Capture the cell that displays the provided text and extract its [X, Y] central coordinate. 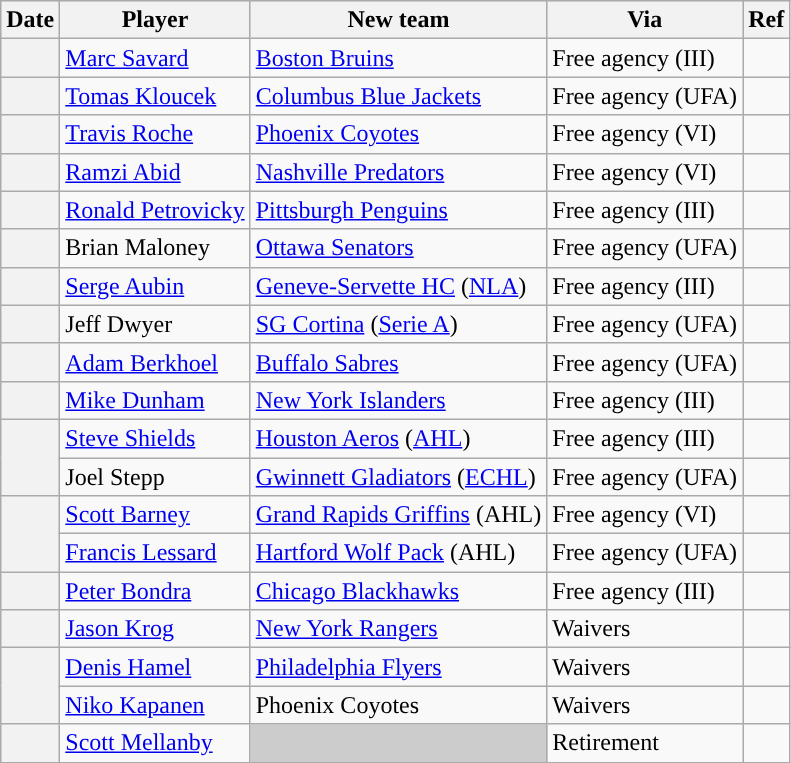
Ref [766, 20]
Travis Roche [155, 134]
Columbus Blue Jackets [398, 96]
Jason Krog [155, 629]
Tomas Kloucek [155, 96]
Marc Savard [155, 58]
Philadelphia Flyers [398, 667]
Boston Bruins [398, 58]
Date [30, 20]
Mike Dunham [155, 400]
Peter Bondra [155, 591]
Geneve-Servette HC (NLA) [398, 286]
New York Islanders [398, 400]
SG Cortina (Serie A) [398, 324]
Scott Mellanby [155, 743]
Adam Berkhoel [155, 362]
Ramzi Abid [155, 172]
Serge Aubin [155, 286]
Via [645, 20]
Gwinnett Gladiators (ECHL) [398, 477]
New York Rangers [398, 629]
Denis Hamel [155, 667]
Pittsburgh Penguins [398, 210]
Scott Barney [155, 515]
Retirement [645, 743]
Chicago Blackhawks [398, 591]
Buffalo Sabres [398, 362]
Houston Aeros (AHL) [398, 438]
Steve Shields [155, 438]
Ronald Petrovicky [155, 210]
New team [398, 20]
Nashville Predators [398, 172]
Joel Stepp [155, 477]
Niko Kapanen [155, 705]
Ottawa Senators [398, 248]
Jeff Dwyer [155, 324]
Francis Lessard [155, 553]
Player [155, 20]
Hartford Wolf Pack (AHL) [398, 553]
Grand Rapids Griffins (AHL) [398, 515]
Brian Maloney [155, 248]
